Search for the cell housing the specified text and yield its [x, y] center coordinate. 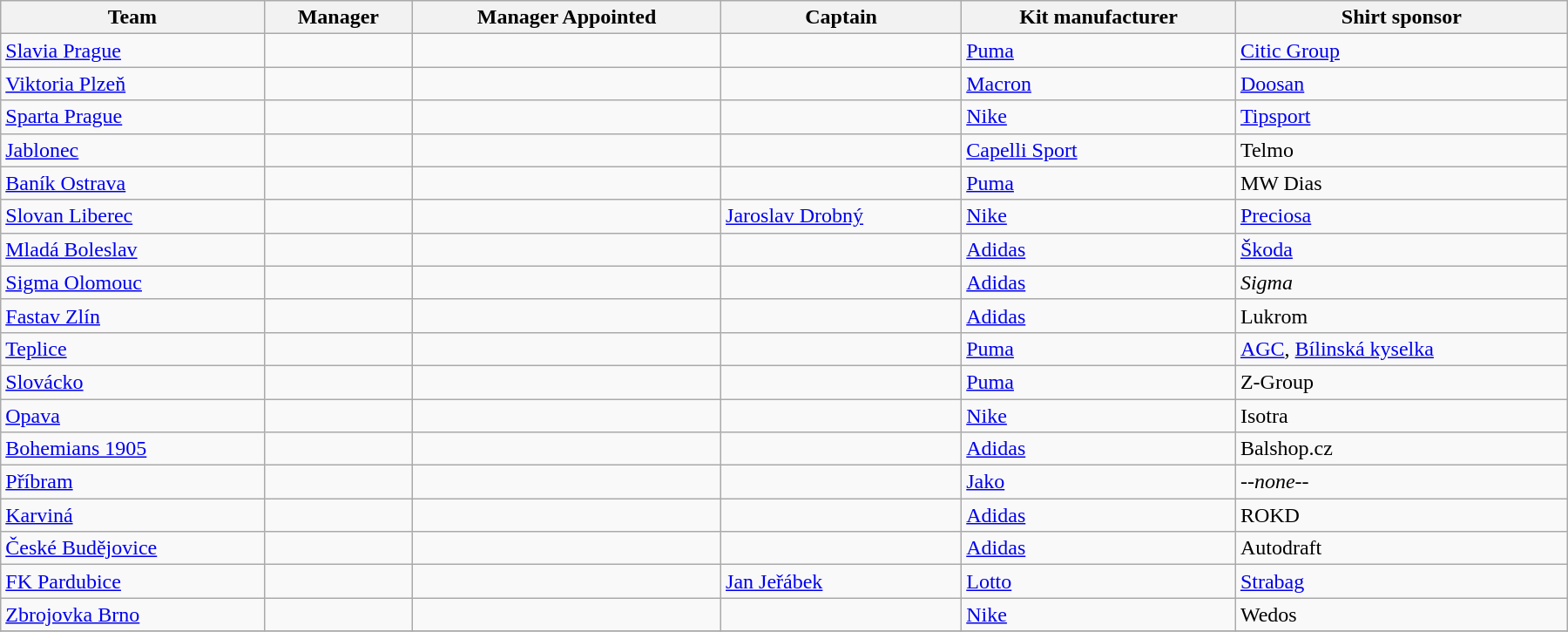
Wedos [1401, 615]
Jako [1099, 482]
Zbrojovka Brno [132, 615]
Bohemians 1905 [132, 449]
Tipsport [1401, 117]
ROKD [1401, 515]
Sigma Olomouc [132, 282]
Karviná [132, 515]
Slovácko [132, 382]
Team [132, 17]
FK Pardubice [132, 581]
Macron [1099, 84]
Škoda [1401, 249]
MW Dias [1401, 183]
--none-- [1401, 482]
Strabag [1401, 581]
Slovan Liberec [132, 216]
Sparta Prague [132, 117]
Citic Group [1401, 51]
Mladá Boleslav [132, 249]
Shirt sponsor [1401, 17]
Opava [132, 416]
Jan Jeřábek [841, 581]
Captain [841, 17]
Sigma [1401, 282]
Z-Group [1401, 382]
Preciosa [1401, 216]
Balshop.cz [1401, 449]
Manager [338, 17]
Manager Appointed [567, 17]
Telmo [1401, 150]
Jaroslav Drobný [841, 216]
Baník Ostrava [132, 183]
Lukrom [1401, 316]
České Budějovice [132, 548]
Lotto [1099, 581]
Isotra [1401, 416]
Capelli Sport [1099, 150]
Kit manufacturer [1099, 17]
Fastav Zlín [132, 316]
Doosan [1401, 84]
Autodraft [1401, 548]
AGC, Bílinská kyselka [1401, 349]
Viktoria Plzeň [132, 84]
Příbram [132, 482]
Jablonec [132, 150]
Slavia Prague [132, 51]
Teplice [132, 349]
